Find where the given text appears and provide that cell's center as (x, y) coordinate. 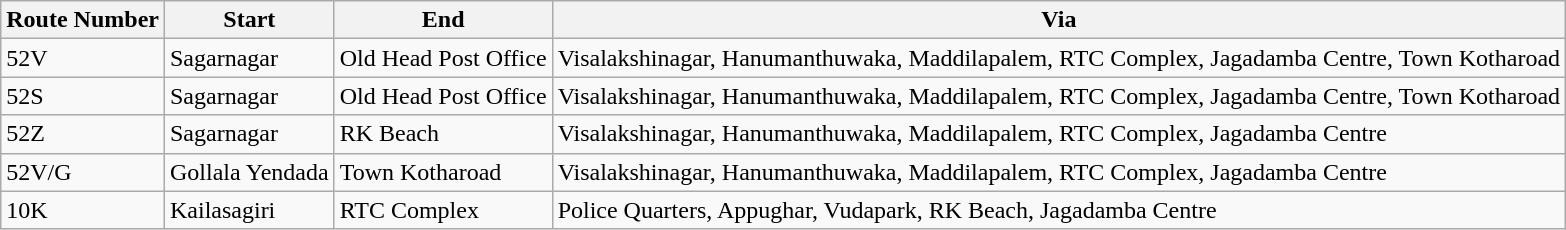
52S (83, 96)
RK Beach (443, 134)
Town Kotharoad (443, 172)
Start (249, 20)
52V (83, 58)
Police Quarters, Appughar, Vudapark, RK Beach, Jagadamba Centre (1059, 210)
52V/G (83, 172)
52Z (83, 134)
RTC Complex (443, 210)
Via (1059, 20)
Route Number (83, 20)
End (443, 20)
Gollala Yendada (249, 172)
10K (83, 210)
Kailasagiri (249, 210)
